Determine the (x, y) coordinate at the center of the cell enclosing the given text.  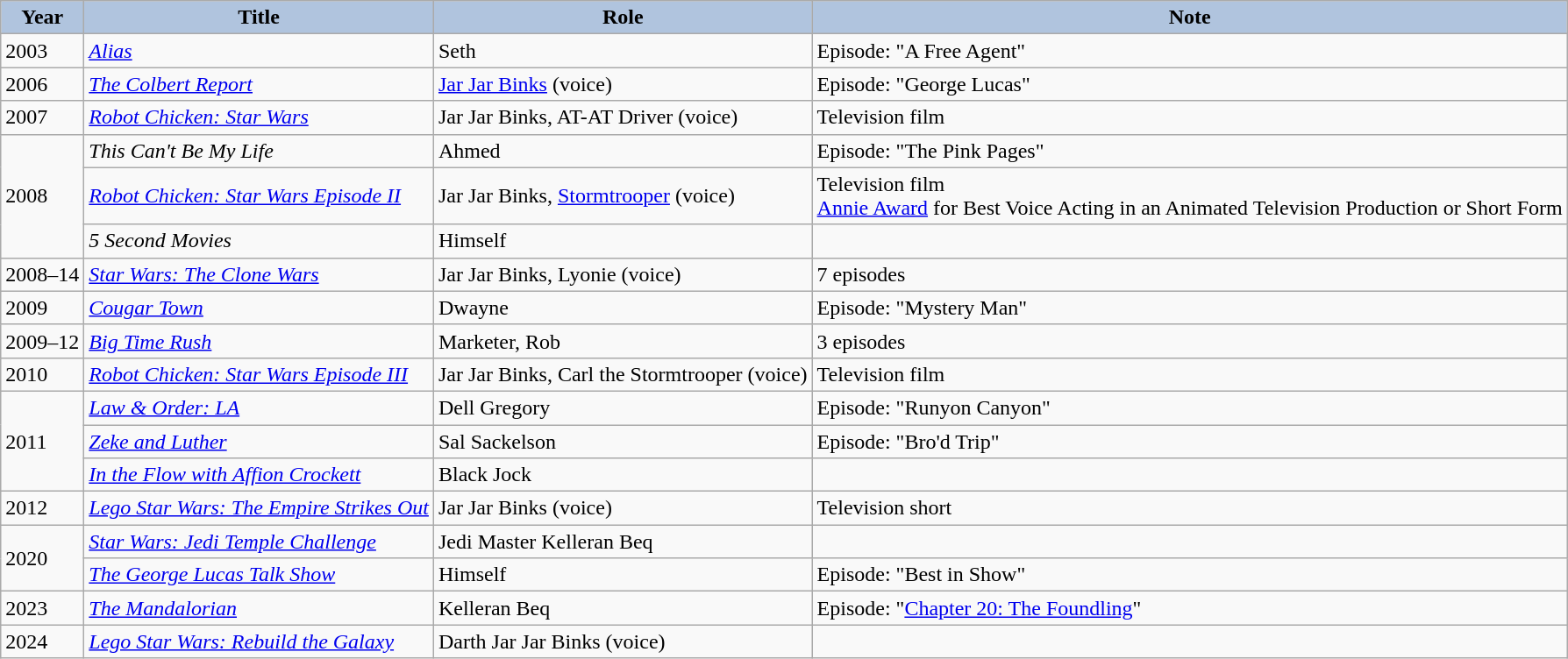
Television filmAnnie Award for Best Voice Acting in an Animated Television Production or Short Form (1189, 196)
Television short (1189, 508)
Dell Gregory (623, 407)
7 episodes (1189, 274)
Robot Chicken: Star Wars (260, 117)
Episode: "Mystery Man" (1189, 308)
Episode: "Chapter 20: The Foundling" (1189, 608)
2020 (42, 558)
Role (623, 18)
2008–14 (42, 274)
2023 (42, 608)
Episode: "Best in Show" (1189, 575)
Dwayne (623, 308)
The Mandalorian (260, 608)
Darth Jar Jar Binks (voice) (623, 641)
Alias (260, 51)
Law & Order: LA (260, 407)
Zeke and Luther (260, 441)
Cougar Town (260, 308)
2003 (42, 51)
Lego Star Wars: Rebuild the Galaxy (260, 641)
Title (260, 18)
2009 (42, 308)
Episode: "Bro'd Trip" (1189, 441)
Lego Star Wars: The Empire Strikes Out (260, 508)
2010 (42, 374)
Big Time Rush (260, 341)
2012 (42, 508)
Jedi Master Kelleran Beq (623, 542)
Jar Jar Binks, Stormtrooper (voice) (623, 196)
The Colbert Report (260, 84)
Year (42, 18)
Ahmed (623, 151)
Sal Sackelson (623, 441)
Star Wars: Jedi Temple Challenge (260, 542)
Robot Chicken: Star Wars Episode III (260, 374)
Robot Chicken: Star Wars Episode II (260, 196)
2008 (42, 196)
Black Jock (623, 475)
Jar Jar Binks, Carl the Stormtrooper (voice) (623, 374)
2009–12 (42, 341)
Star Wars: The Clone Wars (260, 274)
2024 (42, 641)
The George Lucas Talk Show (260, 575)
Marketer, Rob (623, 341)
In the Flow with Affion Crockett (260, 475)
Jar Jar Binks, AT-AT Driver (voice) (623, 117)
Episode: "George Lucas" (1189, 84)
2011 (42, 441)
5 Second Movies (260, 241)
Episode: "A Free Agent" (1189, 51)
Jar Jar Binks, Lyonie (voice) (623, 274)
2007 (42, 117)
Note (1189, 18)
This Can't Be My Life (260, 151)
Episode: "Runyon Canyon" (1189, 407)
3 episodes (1189, 341)
Seth (623, 51)
2006 (42, 84)
Episode: "The Pink Pages" (1189, 151)
Kelleran Beq (623, 608)
